Scan for the cell matching the given text and deliver its (x, y) coordinate at center. 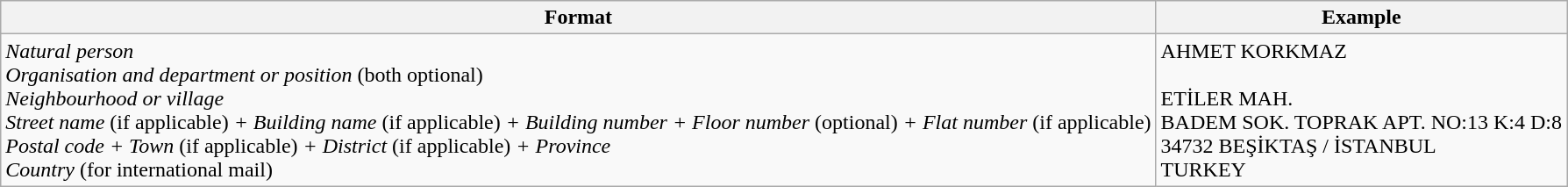
Format (579, 18)
AHMET KORKMAZ ETİLER MAH. BADEM SOK. TOPRAK APT. NO:13 K:4 D:8 34732 BEŞİKTAŞ / İSTANBUL TURKEY (1361, 111)
Example (1361, 18)
